Pinpoint the cell where the given text exists, returning its [x, y] midpoint coordinate. 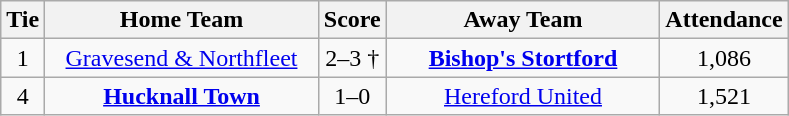
2–3 † [352, 58]
1 [23, 58]
Away Team [523, 20]
Gravesend & Northfleet [182, 58]
1,086 [724, 58]
Hereford United [523, 96]
Home Team [182, 20]
Attendance [724, 20]
Bishop's Stortford [523, 58]
Hucknall Town [182, 96]
4 [23, 96]
Tie [23, 20]
Score [352, 20]
1–0 [352, 96]
1,521 [724, 96]
